Extract the [x, y] coordinate from the center of the cell holding the provided text.  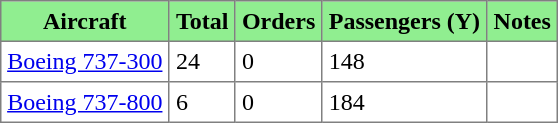
Orders [278, 21]
Boeing 737-800 [84, 102]
Boeing 737-300 [84, 61]
Passengers (Y) [404, 21]
6 [202, 102]
24 [202, 61]
148 [404, 61]
Notes [522, 21]
184 [404, 102]
Total [202, 21]
Aircraft [84, 21]
